Determine the [X, Y] coordinate at the center of the cell enclosing the given text.  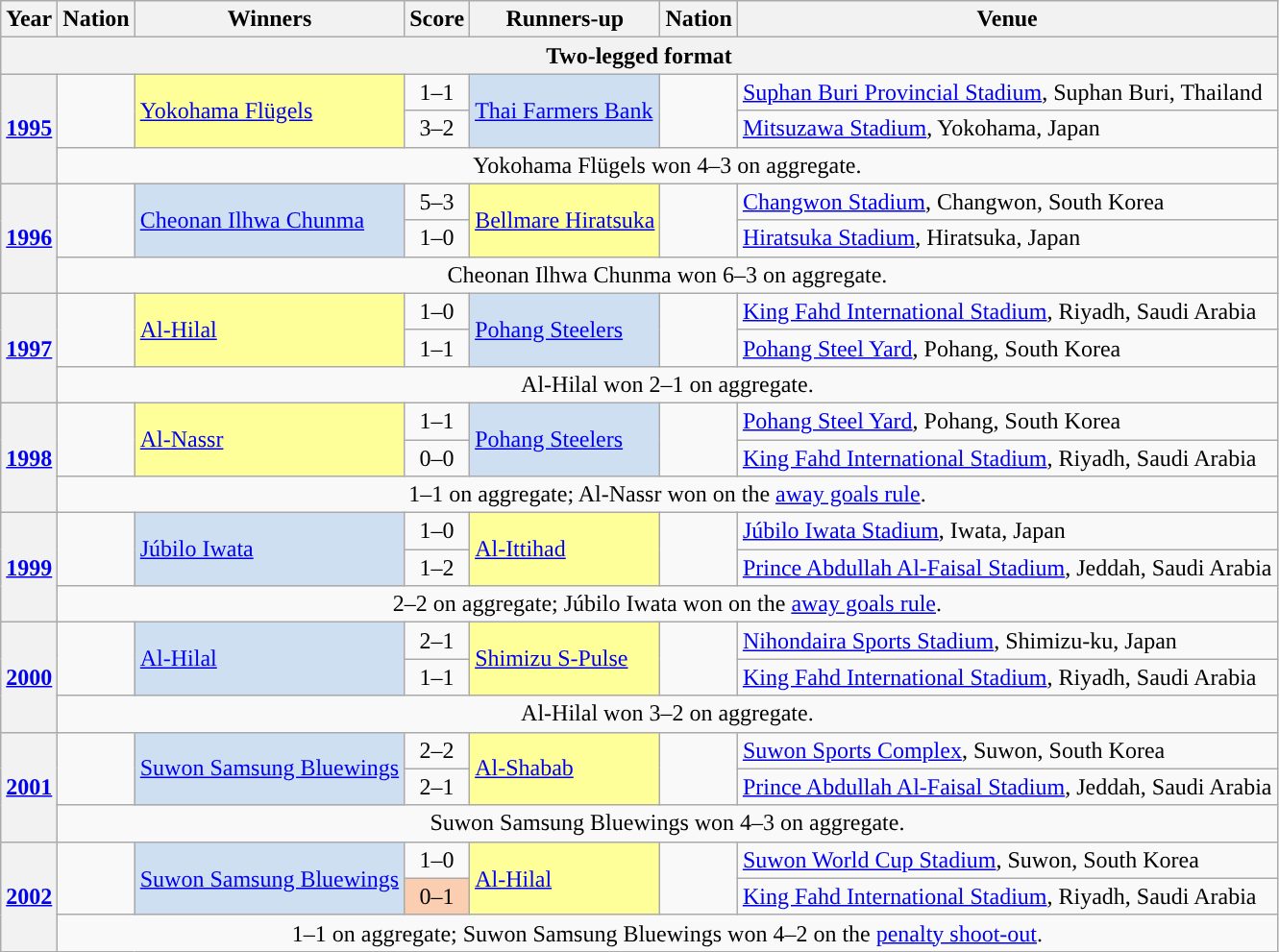
Cheonan Ilhwa Chunma won 6–3 on aggregate. [667, 275]
Suphan Buri Provincial Stadium, Suphan Buri, Thailand [1007, 92]
Winners [269, 19]
1–2 [437, 568]
1–1 on aggregate; Suwon Samsung Bluewings won 4–2 on the penalty shoot-out. [667, 933]
Al-Nassr [269, 439]
Runners-up [565, 19]
Yokohama Flügels won 4–3 on aggregate. [667, 165]
0–0 [437, 458]
2001 [29, 787]
1–1 on aggregate; Al-Nassr won on the away goals rule. [667, 495]
Júbilo Iwata Stadium, Iwata, Japan [1007, 531]
Suwon World Cup Stadium, Suwon, South Korea [1007, 860]
Suwon Sports Complex, Suwon, South Korea [1007, 750]
2002 [29, 896]
Venue [1007, 19]
Year [29, 19]
1996 [29, 238]
2–2 [437, 750]
1997 [29, 348]
Júbilo Iwata [269, 549]
2–2 on aggregate; Júbilo Iwata won on the away goals rule. [667, 604]
5–3 [437, 202]
Al-Hilal won 3–2 on aggregate. [667, 714]
Changwon Stadium, Changwon, South Korea [1007, 202]
Shimizu S-Pulse [565, 659]
Suwon Samsung Bluewings won 4–3 on aggregate. [667, 823]
Mitsuzawa Stadium, Yokohama, Japan [1007, 129]
Bellmare Hiratsuka [565, 220]
Nihondaira Sports Stadium, Shimizu-ku, Japan [1007, 641]
Yokohama Flügels [269, 110]
Two-legged format [639, 56]
Hiratsuka Stadium, Hiratsuka, Japan [1007, 238]
Al-Shabab [565, 769]
1998 [29, 457]
Al-Ittihad [565, 549]
1995 [29, 129]
1999 [29, 568]
3–2 [437, 129]
2000 [29, 677]
0–1 [437, 896]
Score [437, 19]
Al-Hilal won 2–1 on aggregate. [667, 384]
Cheonan Ilhwa Chunma [269, 220]
Thai Farmers Bank [565, 110]
